Locate the cell with the specified text and output its [x, y] center coordinate. 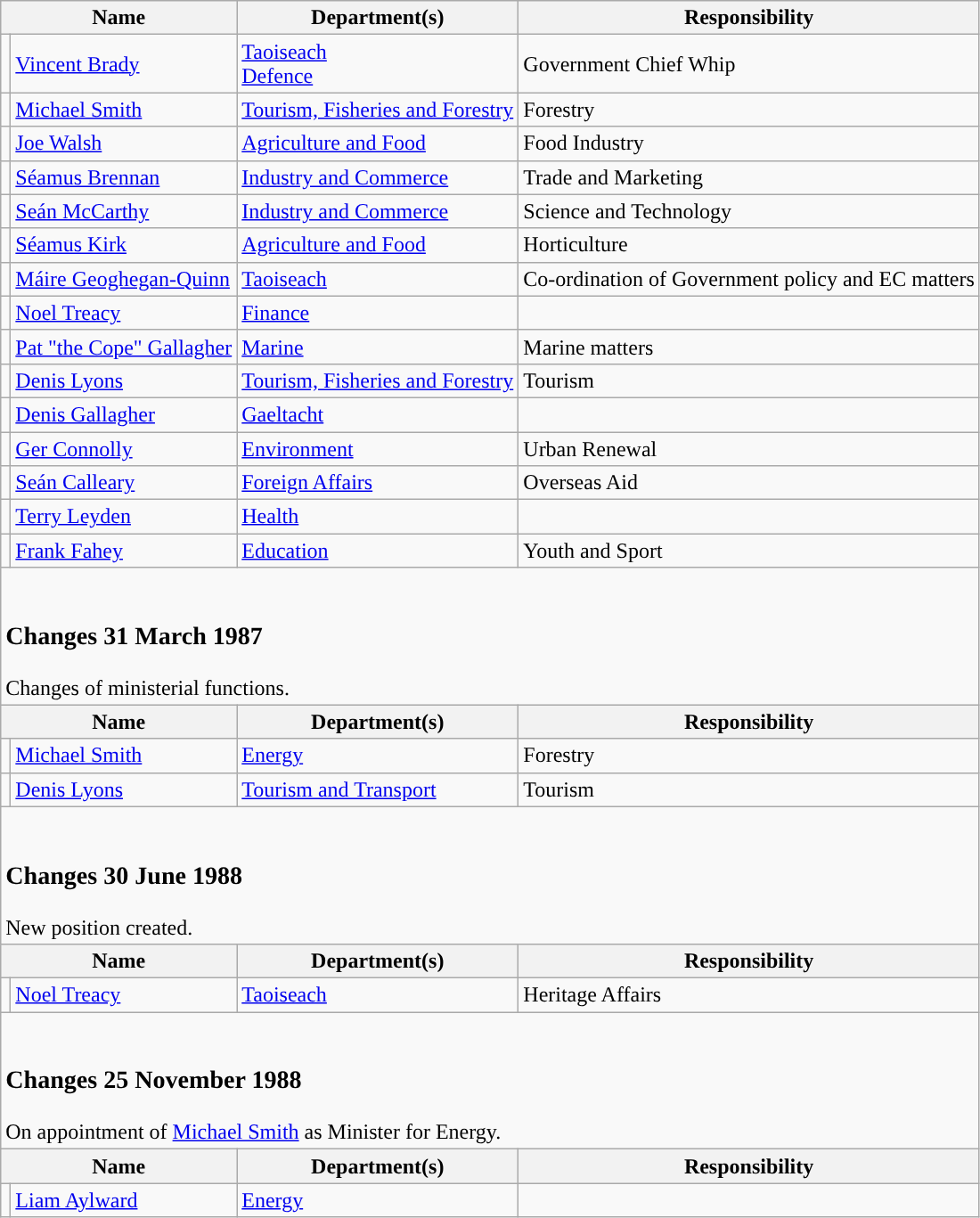
Máire Geoghegan-Quinn [124, 279]
Changes 30 June 1988New position created. [490, 875]
Seán Calleary [124, 483]
Urban Renewal [749, 448]
Vincent Brady [124, 64]
Government Chief Whip [749, 64]
Food Industry [749, 143]
Seán McCarthy [124, 211]
Co-ordination of Government policy and EC matters [749, 279]
Changes 25 November 1988On appointment of Michael Smith as Minister for Energy. [490, 1081]
Environment [378, 448]
Overseas Aid [749, 483]
Denis Gallagher [124, 414]
Science and Technology [749, 211]
Youth and Sport [749, 551]
Health [378, 517]
Marine matters [749, 347]
Séamus Kirk [124, 245]
Liam Aylward [124, 1200]
Trade and Marketing [749, 177]
Tourism and Transport [378, 789]
Gaeltacht [378, 414]
Joe Walsh [124, 143]
Séamus Brennan [124, 177]
Marine [378, 347]
Pat "the Cope" Gallagher [124, 347]
Terry Leyden [124, 517]
TaoiseachDefence [378, 64]
Foreign Affairs [378, 483]
Changes 31 March 1987Changes of ministerial functions. [490, 636]
Ger Connolly [124, 448]
Education [378, 551]
Horticulture [749, 245]
Finance [378, 313]
Heritage Affairs [749, 994]
Frank Fahey [124, 551]
